Extract the [x, y] coordinate from the center of the cell holding the provided text.  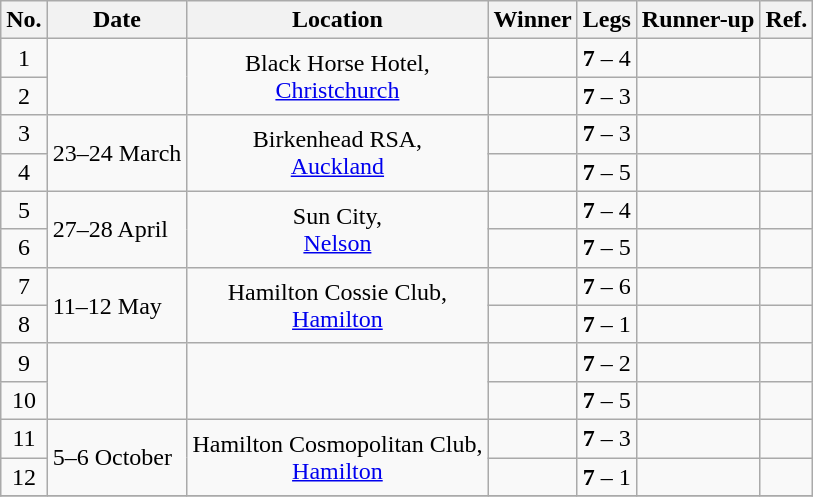
Legs [606, 20]
11–12 May [117, 305]
27–28 April [117, 229]
Winner [532, 20]
2 [24, 96]
7 – 6 [606, 286]
11 [24, 438]
Runner-up [698, 20]
6 [24, 248]
8 [24, 324]
Date [117, 20]
7 – 2 [606, 362]
5–6 October [117, 457]
10 [24, 400]
Hamilton Cossie Club, Hamilton [338, 305]
Hamilton Cosmopolitan Club, Hamilton [338, 457]
4 [24, 172]
7 [24, 286]
Birkenhead RSA, Auckland [338, 153]
Ref. [786, 20]
3 [24, 134]
23–24 March [117, 153]
12 [24, 477]
5 [24, 210]
Location [338, 20]
1 [24, 58]
No. [24, 20]
9 [24, 362]
Black Horse Hotel, Christchurch [338, 77]
Sun City, Nelson [338, 229]
